Detect which cell encompasses the target text, then output its [x, y] center coordinate. 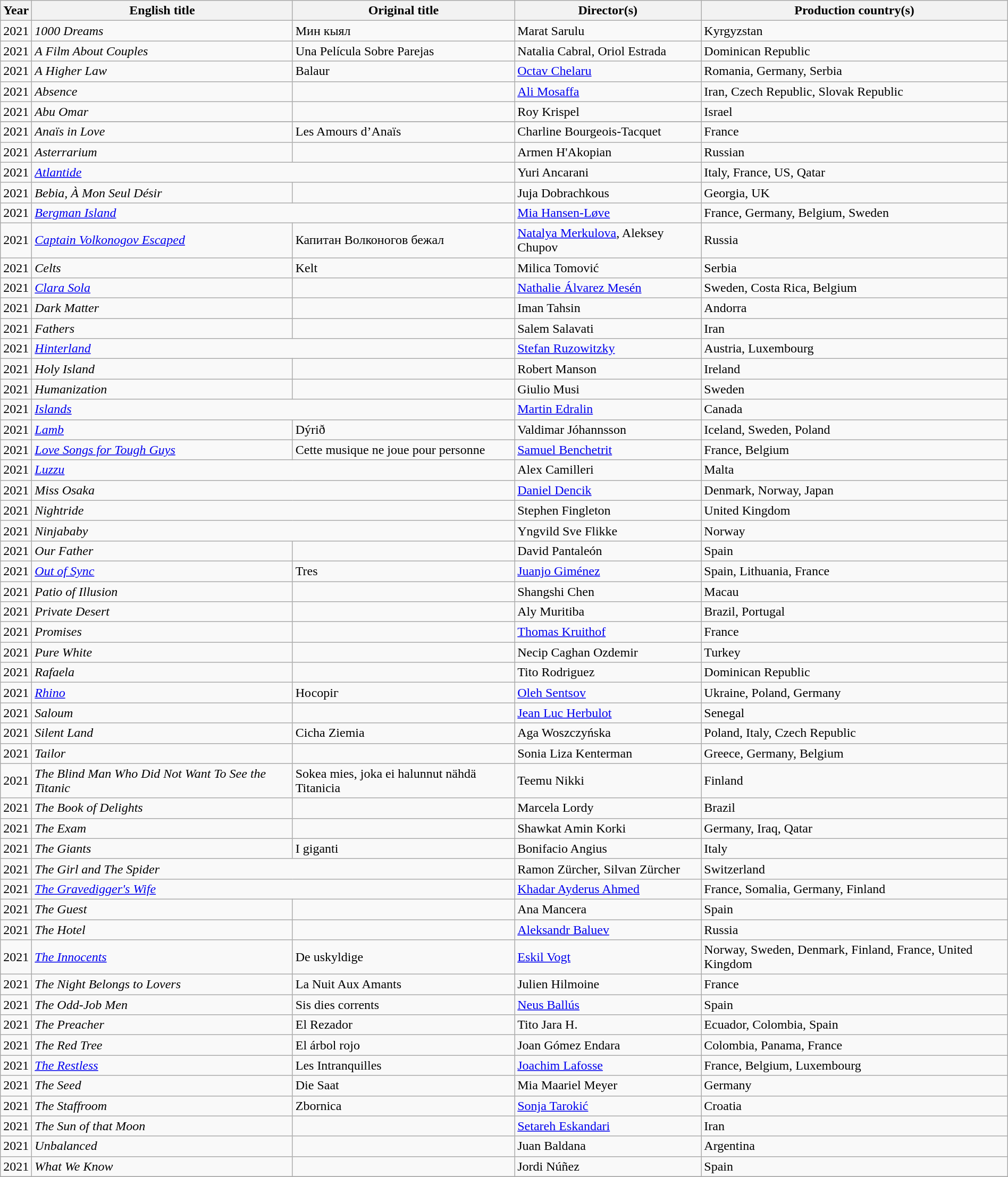
Malta [854, 470]
Captain Volkonogov Escaped [162, 240]
Iman Tahsin [608, 308]
Clara Sola [162, 288]
Cette musique ne joue pour personne [404, 450]
Samuel Benchetrit [608, 450]
France, Belgium, Luxembourg [854, 1065]
The Gravedigger's Wife [273, 889]
De uskyldige [404, 957]
The Seed [162, 1086]
Promises [162, 632]
Anaïs in Love [162, 132]
Sonja Tarokić [608, 1106]
Giulio Musi [608, 389]
Thomas Kruithof [608, 632]
Production country(s) [854, 11]
Lamb [162, 430]
The Innocents [162, 957]
Капитан Волконогов бежал [404, 240]
Natalya Merkulova, Aleksey Chupov [608, 240]
Absence [162, 91]
The Odd-Job Men [162, 1005]
Martin Edralin [608, 409]
Sis dies corrents [404, 1005]
The Blind Man Who Did Not Want To See the Titanic [162, 780]
Germany, Iraq, Qatar [854, 828]
Dark Matter [162, 308]
Zbornica [404, 1106]
Kyrgyzstan [854, 31]
Robert Manson [608, 369]
Poland, Italy, Czech Republic [854, 733]
Sonia Liza Kenterman [608, 753]
Director(s) [608, 11]
Alex Camilleri [608, 470]
Romania, Germany, Serbia [854, 71]
Juja Dobrachkous [608, 192]
Aga Woszczyńska [608, 733]
France, Germany, Belgium, Sweden [854, 213]
Norway [854, 531]
Russian [854, 152]
Sweden [854, 389]
Khadar Ayderus Ahmed [608, 889]
Una Película Sobre Parejas [404, 51]
Die Saat [404, 1086]
Natalia Cabral, Oriol Estrada [608, 51]
Iceland, Sweden, Poland [854, 430]
Asterrarium [162, 152]
Aly Muritiba [608, 612]
The Sun of that Moon [162, 1126]
The Staffroom [162, 1106]
Носоріг [404, 693]
Eskil Vogt [608, 957]
Necip Caghan Ozdemir [608, 652]
Argentina [854, 1146]
El árbol rojo [404, 1045]
Setareh Eskandari [608, 1126]
Ukraine, Poland, Germany [854, 693]
Nathalie Álvarez Mesén [608, 288]
The Book of Delights [162, 808]
Armen H'Akopian [608, 152]
Andorra [854, 308]
France, Somalia, Germany, Finland [854, 889]
Nightride [273, 510]
Bebia, À Mon Seul Désir [162, 192]
Daniel Dencik [608, 490]
Marcela Lordy [608, 808]
The Guest [162, 909]
Tailor [162, 753]
El Rezador [404, 1025]
France, Belgium [854, 450]
Luzzu [273, 470]
Shangshi Chen [608, 592]
Julien Hilmoine [608, 985]
The Red Tree [162, 1045]
Croatia [854, 1106]
Patio of Illusion [162, 592]
Year [16, 11]
Tito Rodriguez [608, 672]
Greece, Germany, Belgium [854, 753]
The Girl and The Spider [273, 869]
Fathers [162, 329]
Marat Sarulu [608, 31]
Ana Mancera [608, 909]
Colombia, Panama, France [854, 1045]
Ireland [854, 369]
1000 Dreams [162, 31]
Joan Gómez Endara [608, 1045]
Neus Ballús [608, 1005]
Denmark, Norway, Japan [854, 490]
Atlantide [273, 172]
Juan Baldana [608, 1146]
Mia Hansen-Løve [608, 213]
Kelt [404, 267]
Turkey [854, 652]
Germany [854, 1086]
Ramon Zürcher, Silvan Zürcher [608, 869]
Oleh Sentsov [608, 693]
Private Desert [162, 612]
A Film About Couples [162, 51]
Bergman Island [273, 213]
Tres [404, 571]
Teemu Nikki [608, 780]
Finland [854, 780]
Octav Chelaru [608, 71]
Joachim Lafosse [608, 1065]
Rhino [162, 693]
Pure White [162, 652]
The Night Belongs to Lovers [162, 985]
Israel [854, 112]
A Higher Law [162, 71]
Мин кыял [404, 31]
Georgia, UK [854, 192]
Silent Land [162, 733]
Serbia [854, 267]
Aleksandr Baluev [608, 930]
Valdimar Jóhannsson [608, 430]
Yuri Ancarani [608, 172]
Jean Luc Herbulot [608, 713]
Mia Maariel Meyer [608, 1086]
Ali Mosaffa [608, 91]
Roy Krispel [608, 112]
Abu Omar [162, 112]
Sokea mies, joka ei halunnut nähdä Titanicia [404, 780]
Out of Sync [162, 571]
Love Songs for Tough Guys [162, 450]
Hinterland [273, 349]
The Restless [162, 1065]
Yngvild Sve Flikke [608, 531]
Bonifacio Angius [608, 848]
La Nuit Aux Amants [404, 985]
The Hotel [162, 930]
Iran, Czech Republic, Slovak Republic [854, 91]
Austria, Luxembourg [854, 349]
Brazil [854, 808]
The Preacher [162, 1025]
Salem Salavati [608, 329]
Charline Bourgeois-Tacquet [608, 132]
Norway, Sweden, Denmark, Finland, France, United Kingdom [854, 957]
English title [162, 11]
Tito Jara H. [608, 1025]
David Pantaleón [608, 551]
Balaur [404, 71]
Rafaela [162, 672]
Miss Osaka [273, 490]
Italy [854, 848]
Jordi Núñez [608, 1166]
United Kingdom [854, 510]
The Giants [162, 848]
Shawkat Amin Korki [608, 828]
Ninjababy [273, 531]
Stefan Ruzowitzky [608, 349]
Dýrið [404, 430]
Our Father [162, 551]
Saloum [162, 713]
Sweden, Costa Rica, Belgium [854, 288]
Milica Tomović [608, 267]
Humanization [162, 389]
Canada [854, 409]
Original title [404, 11]
The Exam [162, 828]
Les Intranquilles [404, 1065]
Les Amours d’Anaïs [404, 132]
Macau [854, 592]
Holy Island [162, 369]
Brazil, Portugal [854, 612]
Unbalanced [162, 1146]
What We Know [162, 1166]
Switzerland [854, 869]
Senegal [854, 713]
Juanjo Giménez [608, 571]
Italy, France, US, Qatar [854, 172]
Spain, Lithuania, France [854, 571]
Ecuador, Colombia, Spain [854, 1025]
Islands [273, 409]
Cicha Ziemia [404, 733]
Stephen Fingleton [608, 510]
Celts [162, 267]
I giganti [404, 848]
